Identify which cell holds the provided text, then report its (x, y) central coordinate. 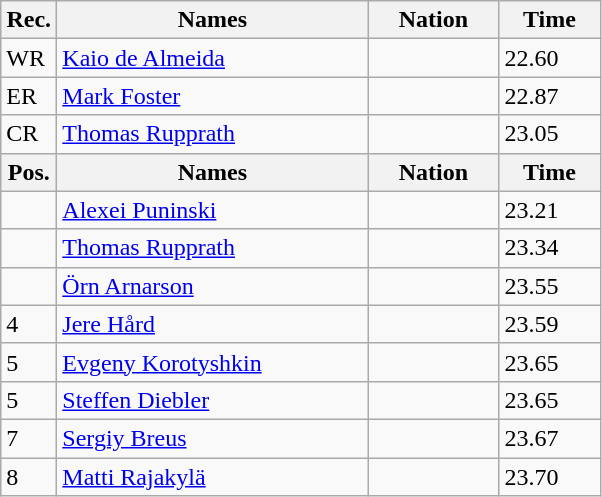
8 (29, 477)
Rec. (29, 20)
Örn Arnarson (212, 286)
Sergiy Breus (212, 438)
Jere Hård (212, 324)
23.05 (550, 134)
22.87 (550, 96)
23.55 (550, 286)
23.34 (550, 248)
Mark Foster (212, 96)
Evgeny Korotyshkin (212, 362)
CR (29, 134)
23.59 (550, 324)
Pos. (29, 172)
Matti Rajakylä (212, 477)
22.60 (550, 58)
7 (29, 438)
Steffen Diebler (212, 400)
23.70 (550, 477)
23.21 (550, 210)
4 (29, 324)
WR (29, 58)
Alexei Puninski (212, 210)
ER (29, 96)
23.67 (550, 438)
Kaio de Almeida (212, 58)
